Return (X, Y) of the center of cell containing provided text 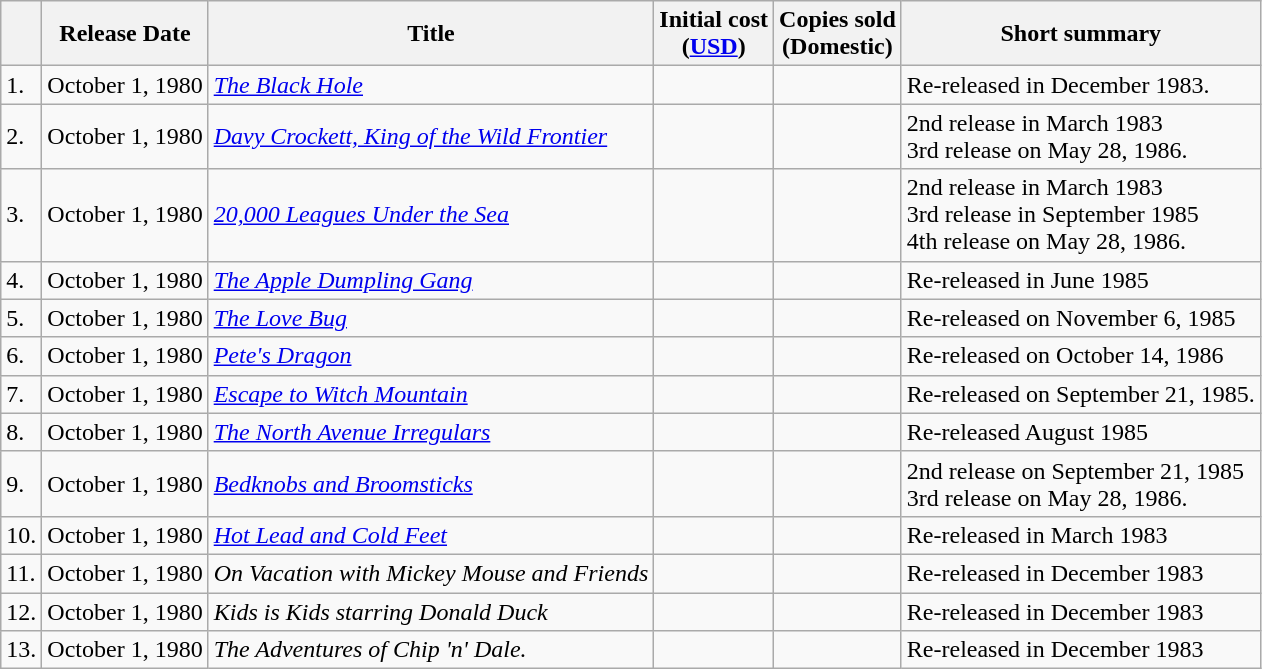
6. (22, 356)
11. (22, 573)
Re-released August 1985 (1080, 432)
2. (22, 136)
20,000 Leagues Under the Sea (431, 215)
2nd release in March 19833rd release on May 28, 1986. (1080, 136)
Re-released on October 14, 1986 (1080, 356)
Initial cost(USD) (714, 34)
9. (22, 484)
10. (22, 535)
Re-released on September 21, 1985. (1080, 394)
Escape to Witch Mountain (431, 394)
The North Avenue Irregulars (431, 432)
3. (22, 215)
On Vacation with Mickey Mouse and Friends (431, 573)
1. (22, 85)
2nd release in March 19833rd release in September 19854th release on May 28, 1986. (1080, 215)
Davy Crockett, King of the Wild Frontier (431, 136)
Title (431, 34)
Kids is Kids starring Donald Duck (431, 611)
4. (22, 280)
The Black Hole (431, 85)
Release Date (125, 34)
Bedknobs and Broomsticks (431, 484)
Re-released in December 1983. (1080, 85)
13. (22, 650)
Copies sold(Domestic) (838, 34)
7. (22, 394)
12. (22, 611)
8. (22, 432)
Re-released on November 6, 1985 (1080, 318)
Re-released in June 1985 (1080, 280)
The Love Bug (431, 318)
5. (22, 318)
Hot Lead and Cold Feet (431, 535)
The Adventures of Chip 'n' Dale. (431, 650)
2nd release on September 21, 19853rd release on May 28, 1986. (1080, 484)
Re-released in March 1983 (1080, 535)
The Apple Dumpling Gang (431, 280)
Short summary (1080, 34)
Pete's Dragon (431, 356)
